Identify which cell holds the provided text, then report its [X, Y] central coordinate. 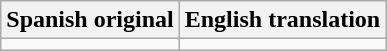
English translation [282, 20]
Spanish original [90, 20]
